Extract the (x, y) coordinate from the center of the cell holding the provided text.  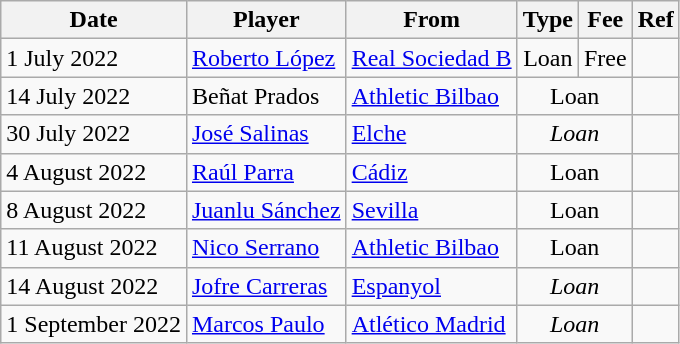
Raúl Parra (266, 172)
Jofre Carreras (266, 286)
1 September 2022 (94, 324)
Free (605, 58)
Type (548, 20)
Marcos Paulo (266, 324)
14 July 2022 (94, 96)
José Salinas (266, 134)
Juanlu Sánchez (266, 210)
Nico Serrano (266, 248)
Fee (605, 20)
14 August 2022 (94, 286)
Atlético Madrid (432, 324)
Espanyol (432, 286)
Date (94, 20)
1 July 2022 (94, 58)
Cádiz (432, 172)
30 July 2022 (94, 134)
From (432, 20)
Real Sociedad B (432, 58)
Ref (656, 20)
4 August 2022 (94, 172)
8 August 2022 (94, 210)
Sevilla (432, 210)
Roberto López (266, 58)
Beñat Prados (266, 96)
11 August 2022 (94, 248)
Elche (432, 134)
Player (266, 20)
